Pinpoint the cell where the given text exists, returning its (x, y) midpoint coordinate. 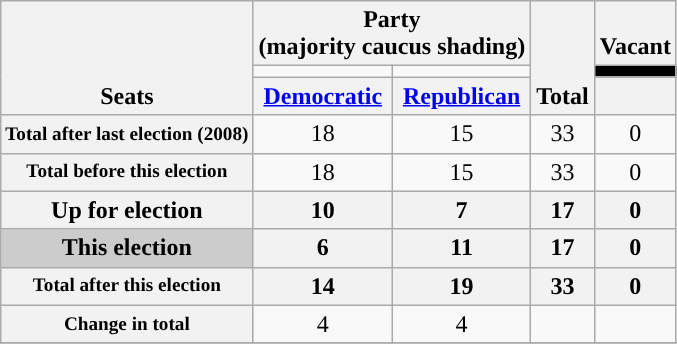
19 (461, 286)
Seats (127, 58)
Total after last election (2008) (127, 134)
Democratic (323, 96)
10 (323, 210)
6 (323, 248)
Vacant (635, 34)
Total (563, 58)
11 (461, 248)
14 (323, 286)
7 (461, 210)
Up for election (127, 210)
Total after this election (127, 286)
This election (127, 248)
Total before this election (127, 172)
Change in total (127, 324)
Republican (461, 96)
Party (majority caucus shading) (392, 34)
